Pinpoint the cell where the given text exists, returning its [x, y] midpoint coordinate. 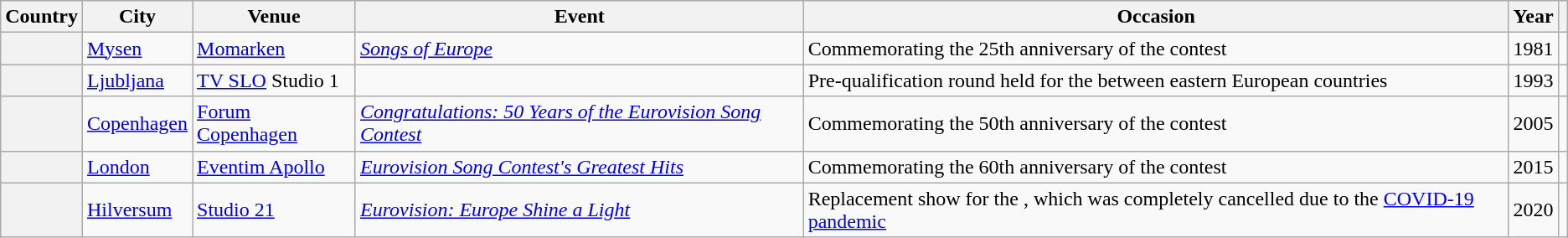
Pre-qualification round held for the between eastern European countries [1156, 80]
Songs of Europe [580, 49]
Forum Copenhagen [275, 124]
Commemorating the 25th anniversary of the contest [1156, 49]
Venue [275, 17]
2015 [1533, 167]
Studio 21 [275, 210]
Event [580, 17]
Commemorating the 50th anniversary of the contest [1156, 124]
TV SLO Studio 1 [275, 80]
1993 [1533, 80]
Country [42, 17]
Occasion [1156, 17]
1981 [1533, 49]
London [137, 167]
Momarken [275, 49]
Ljubljana [137, 80]
Eurovision: Europe Shine a Light [580, 210]
Eurovision Song Contest's Greatest Hits [580, 167]
Replacement show for the , which was completely cancelled due to the COVID-19 pandemic [1156, 210]
City [137, 17]
Year [1533, 17]
2005 [1533, 124]
Commemorating the 60th anniversary of the contest [1156, 167]
Congratulations: 50 Years of the Eurovision Song Contest [580, 124]
Eventim Apollo [275, 167]
Copenhagen [137, 124]
Hilversum [137, 210]
Mysen [137, 49]
2020 [1533, 210]
